Scan for the cell matching the given text and deliver its (x, y) coordinate at center. 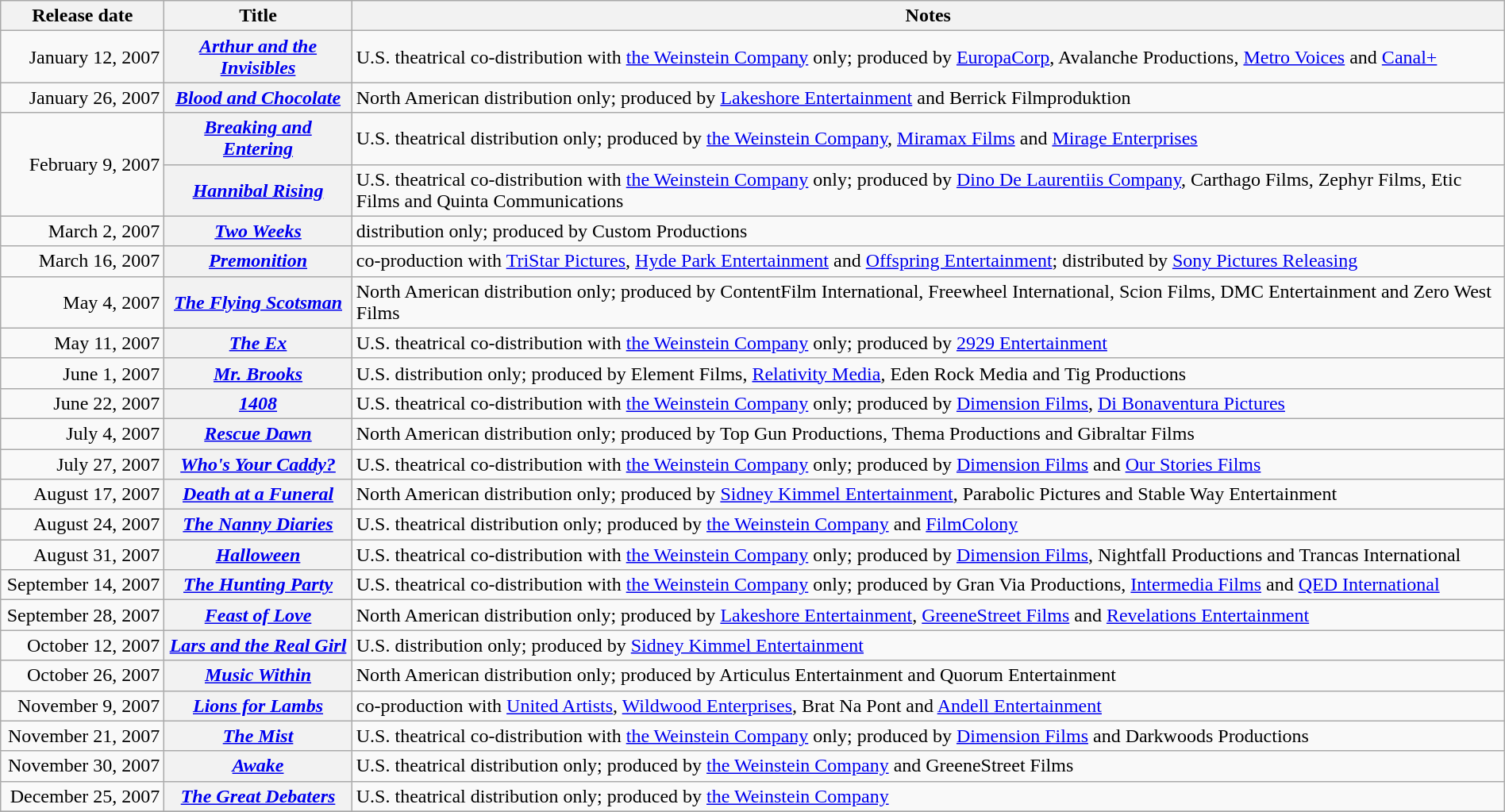
Who's Your Caddy? (258, 464)
June 22, 2007 (83, 403)
Two Weeks (258, 231)
Title (258, 16)
Rescue Dawn (258, 433)
U.S. theatrical co-distribution with the Weinstein Company only; produced by Dimension Films, Di Bonaventura Pictures (928, 403)
U.S. theatrical distribution only; produced by the Weinstein Company, Miramax Films and Mirage Enterprises (928, 138)
November 21, 2007 (83, 736)
Lions for Lambs (258, 706)
August 17, 2007 (83, 495)
Hannibal Rising (258, 190)
North American distribution only; produced by Lakeshore Entertainment and Berrick Filmproduktion (928, 98)
September 28, 2007 (83, 615)
Blood and Chocolate (258, 98)
The Great Debaters (258, 796)
Breaking and Entering (258, 138)
North American distribution only; produced by Sidney Kimmel Entertainment, Parabolic Pictures and Stable Way Entertainment (928, 495)
U.S. theatrical co-distribution with the Weinstein Company only; produced by 2929 Entertainment (928, 343)
North American distribution only; produced by Lakeshore Entertainment, GreeneStreet Films and Revelations Entertainment (928, 615)
U.S. theatrical distribution only; produced by the Weinstein Company and FilmColony (928, 525)
U.S. theatrical co-distribution with the Weinstein Company only; produced by Gran Via Productions, Intermedia Films and QED International (928, 585)
North American distribution only; produced by Top Gun Productions, Thema Productions and Gibraltar Films (928, 433)
March 16, 2007 (83, 261)
U.S. theatrical co-distribution with the Weinstein Company only; produced by Dimension Films, Nightfall Productions and Trancas International (928, 555)
Mr. Brooks (258, 373)
The Mist (258, 736)
July 4, 2007 (83, 433)
August 31, 2007 (83, 555)
December 25, 2007 (83, 796)
U.S. theatrical distribution only; produced by the Weinstein Company (928, 796)
co-production with United Artists, Wildwood Enterprises, Brat Na Pont and Andell Entertainment (928, 706)
U.S. theatrical co-distribution with the Weinstein Company only; produced by Dimension Films and Darkwoods Productions (928, 736)
October 26, 2007 (83, 675)
North American distribution only; produced by ContentFilm International, Freewheel International, Scion Films, DMC Entertainment and Zero West Films (928, 302)
May 11, 2007 (83, 343)
Halloween (258, 555)
The Nanny Diaries (258, 525)
U.S. theatrical co-distribution with the Weinstein Company only; produced by EuropaCorp, Avalanche Productions, Metro Voices and Canal+ (928, 57)
U.S. theatrical co-distribution with the Weinstein Company only; produced by Dimension Films and Our Stories Films (928, 464)
Awake (258, 766)
February 9, 2007 (83, 164)
1408 (258, 403)
Lars and the Real Girl (258, 645)
co-production with TriStar Pictures, Hyde Park Entertainment and Offspring Entertainment; distributed by Sony Pictures Releasing (928, 261)
June 1, 2007 (83, 373)
July 27, 2007 (83, 464)
May 4, 2007 (83, 302)
Death at a Funeral (258, 495)
distribution only; produced by Custom Productions (928, 231)
The Ex (258, 343)
March 2, 2007 (83, 231)
Feast of Love (258, 615)
Premonition (258, 261)
Release date (83, 16)
August 24, 2007 (83, 525)
U.S. distribution only; produced by Sidney Kimmel Entertainment (928, 645)
September 14, 2007 (83, 585)
January 12, 2007 (83, 57)
The Hunting Party (258, 585)
November 30, 2007 (83, 766)
Music Within (258, 675)
U.S. distribution only; produced by Element Films, Relativity Media, Eden Rock Media and Tig Productions (928, 373)
U.S. theatrical distribution only; produced by the Weinstein Company and GreeneStreet Films (928, 766)
North American distribution only; produced by Articulus Entertainment and Quorum Entertainment (928, 675)
October 12, 2007 (83, 645)
Arthur and the Invisibles (258, 57)
January 26, 2007 (83, 98)
November 9, 2007 (83, 706)
Notes (928, 16)
The Flying Scotsman (258, 302)
